Provide the [X, Y] coordinate of the cell's center where the given text is located.  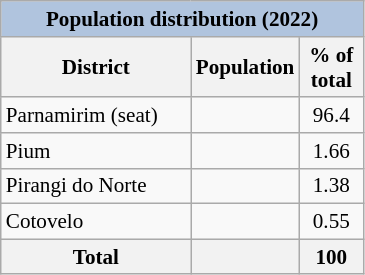
100 [331, 256]
Population [246, 66]
96.4 [331, 114]
Total [96, 256]
0.55 [331, 222]
Cotovelo [96, 222]
1.38 [331, 186]
Pirangi do Norte [96, 186]
Parnamirim (seat) [96, 114]
Population distribution (2022) [182, 18]
Pium [96, 150]
District [96, 66]
% oftotal [331, 66]
1.66 [331, 150]
